Output the (X, Y) coordinate of the center of the cell containing the given text.  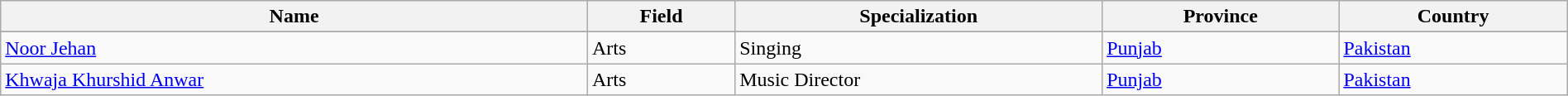
Singing (919, 48)
Field (661, 17)
Khwaja Khurshid Anwar (294, 79)
Name (294, 17)
Noor Jehan (294, 48)
Specialization (919, 17)
Province (1221, 17)
Country (1453, 17)
Music Director (919, 79)
